For the text-containing cell, return its midpoint in [X, Y] coordinate format. 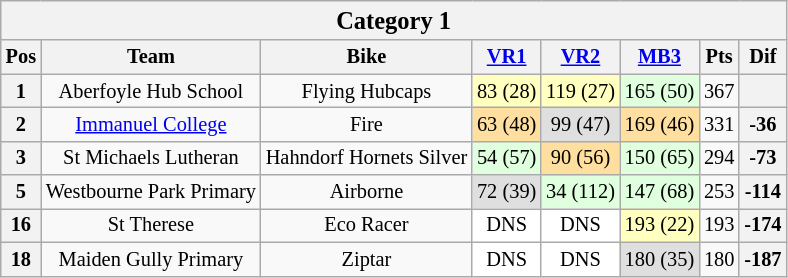
Aberfoyle Hub School [151, 91]
3 [21, 158]
Pos [21, 57]
18 [21, 259]
147 (68) [660, 192]
VR1 [506, 57]
83 (28) [506, 91]
90 (56) [580, 158]
165 (50) [660, 91]
Team [151, 57]
367 [719, 91]
St Therese [151, 225]
193 [719, 225]
2 [21, 124]
Fire [366, 124]
Hahndorf Hornets Silver [366, 158]
331 [719, 124]
Eco Racer [366, 225]
Maiden Gully Primary [151, 259]
99 (47) [580, 124]
VR2 [580, 57]
Airborne [366, 192]
294 [719, 158]
Flying Hubcaps [366, 91]
193 (22) [660, 225]
180 [719, 259]
St Michaels Lutheran [151, 158]
63 (48) [506, 124]
-73 [762, 158]
180 (35) [660, 259]
150 (65) [660, 158]
Immanuel College [151, 124]
1 [21, 91]
MB3 [660, 57]
Pts [719, 57]
169 (46) [660, 124]
16 [21, 225]
-114 [762, 192]
Ziptar [366, 259]
Dif [762, 57]
253 [719, 192]
-187 [762, 259]
-36 [762, 124]
5 [21, 192]
Bike [366, 57]
34 (112) [580, 192]
Westbourne Park Primary [151, 192]
54 (57) [506, 158]
119 (27) [580, 91]
-174 [762, 225]
72 (39) [506, 192]
Category 1 [394, 20]
